For the text-containing cell, return its midpoint in [x, y] coordinate format. 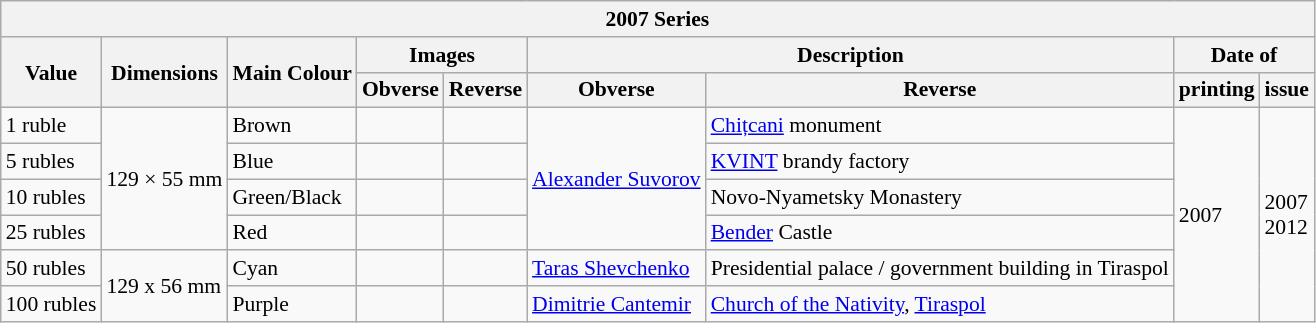
issue [1288, 90]
Novo-Nyametsky Monastery [940, 197]
Chițcani monument [940, 126]
129 x 56 mm [164, 286]
Presidential palace / government building in Tiraspol [940, 269]
20072012 [1288, 215]
Bender Castle [940, 233]
Description [850, 55]
Cyan [292, 269]
Brown [292, 126]
Taras Shevchenko [616, 269]
Dimitrie Cantemir [616, 304]
Dimensions [164, 72]
KVINT brandy factory [940, 162]
50 rubles [52, 269]
Green/Black [292, 197]
Alexander Suvorov [616, 179]
10 rubles [52, 197]
25 rubles [52, 233]
Value [52, 72]
Red [292, 233]
129 × 55 mm [164, 179]
Purple [292, 304]
2007 [1217, 215]
printing [1217, 90]
Blue [292, 162]
100 rubles [52, 304]
5 rubles [52, 162]
Date of [1244, 55]
2007 Series [658, 19]
Images [442, 55]
Main Colour [292, 72]
Church of the Nativity, Tiraspol [940, 304]
1 ruble [52, 126]
